Output the [x, y] coordinate of the center of the cell containing the given text.  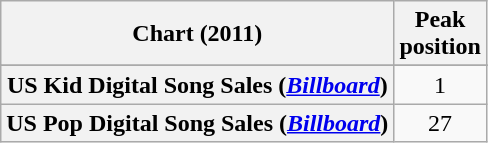
Chart (2011) [198, 34]
1 [440, 85]
US Kid Digital Song Sales (Billboard) [198, 85]
US Pop Digital Song Sales (Billboard) [198, 123]
27 [440, 123]
Peakposition [440, 34]
